From the cell containing the given text, extract its center point as (X, Y) coordinate. 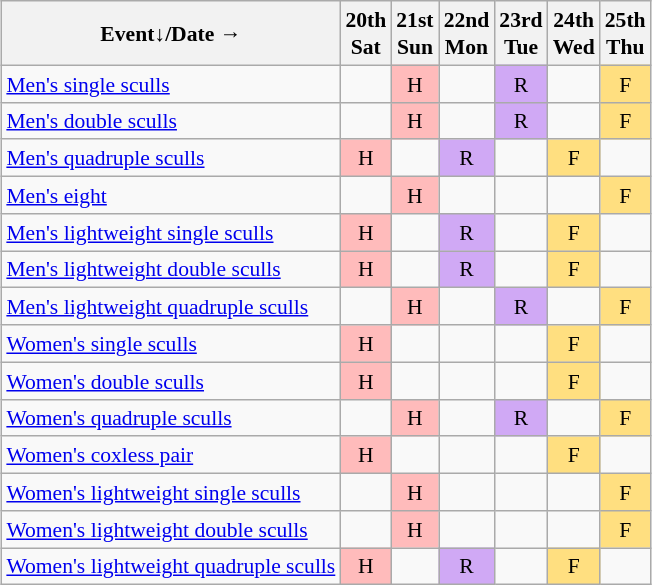
Women's coxless pair (170, 454)
Women's lightweight quadruple sculls (170, 566)
Men's eight (170, 194)
24thWed (574, 33)
Men's double sculls (170, 120)
23rdTue (520, 33)
Event↓/Date → (170, 33)
22ndMon (467, 33)
Men's single sculls (170, 84)
Men's lightweight single sculls (170, 232)
Men's lightweight double sculls (170, 268)
Men's quadruple sculls (170, 158)
Women's quadruple sculls (170, 418)
Men's lightweight quadruple sculls (170, 306)
20thSat (366, 33)
25thThu (626, 33)
Women's double sculls (170, 380)
Women's single sculls (170, 344)
Women's lightweight single sculls (170, 492)
Women's lightweight double sculls (170, 528)
21stSun (414, 33)
